From the cell containing the given text, extract its center point as (X, Y) coordinate. 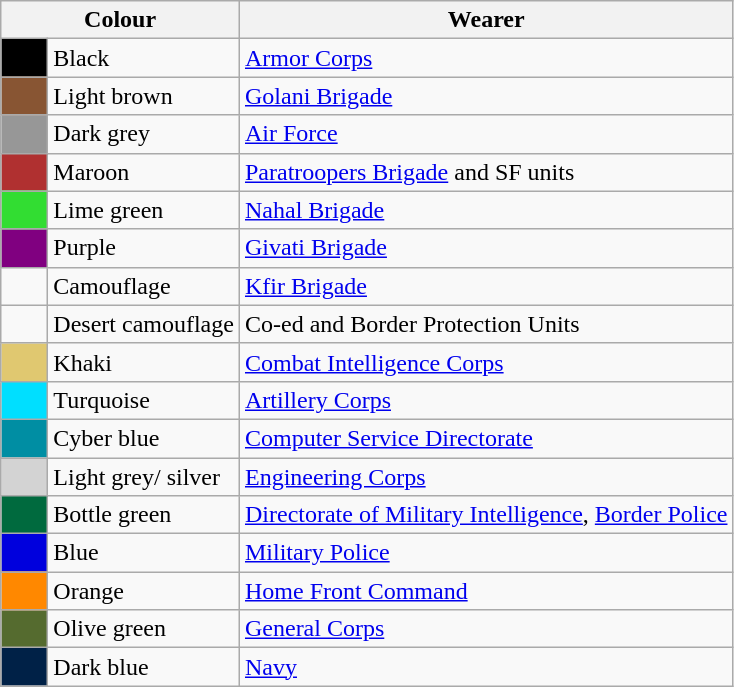
General Corps (486, 629)
Lime green (144, 210)
Golani Brigade (486, 96)
Camouflage (144, 286)
Directorate of Military Intelligence, Border Police (486, 515)
Colour (120, 20)
Olive green (144, 629)
Light grey/ silver (144, 477)
Bottle green (144, 515)
Engineering Corps (486, 477)
Orange (144, 591)
Wearer (486, 20)
Artillery Corps (486, 400)
Blue (144, 553)
Khaki (144, 362)
Computer Service Directorate (486, 438)
Black (144, 58)
Dark blue (144, 667)
Home Front Command (486, 591)
Maroon (144, 172)
Kfir Brigade (486, 286)
Desert camouflage (144, 324)
Turquoise (144, 400)
Military Police (486, 553)
Light brown (144, 96)
Nahal Brigade (486, 210)
Purple (144, 248)
Cyber blue (144, 438)
Co-ed and Border Protection Units (486, 324)
Armor Corps (486, 58)
Paratroopers Brigade and SF units (486, 172)
Navy (486, 667)
Combat Intelligence Corps (486, 362)
Dark grey (144, 134)
Air Force (486, 134)
Givati Brigade (486, 248)
